Output the (X, Y) coordinate of the center of the cell containing the given text.  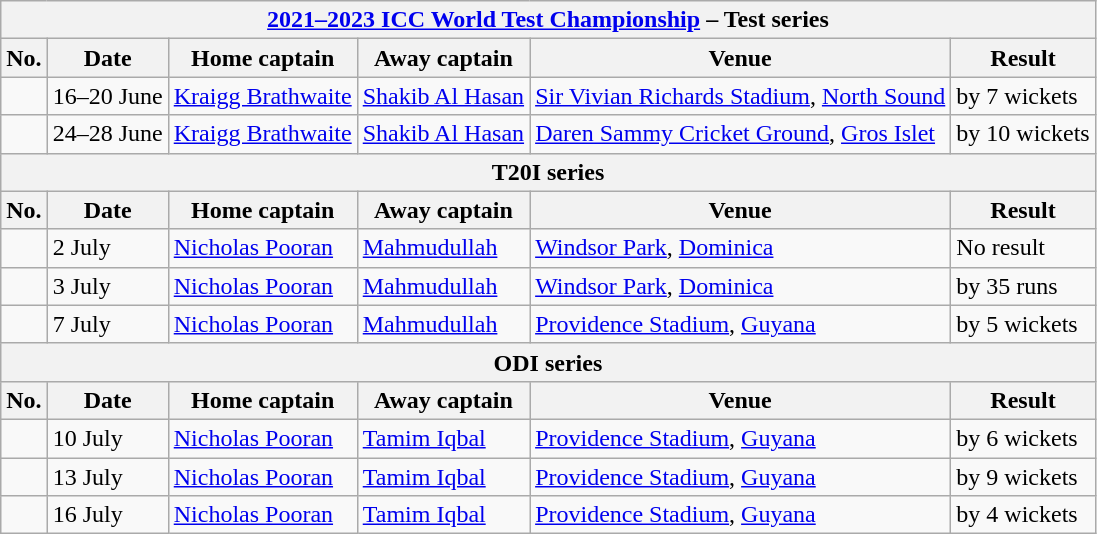
by 5 wickets (1023, 324)
No result (1023, 248)
by 9 wickets (1023, 477)
10 July (108, 438)
by 35 runs (1023, 286)
by 6 wickets (1023, 438)
2021–2023 ICC World Test Championship – Test series (548, 20)
2 July (108, 248)
3 July (108, 286)
Sir Vivian Richards Stadium, North Sound (740, 96)
by 4 wickets (1023, 515)
13 July (108, 477)
ODI series (548, 362)
24–28 June (108, 134)
16 July (108, 515)
T20I series (548, 172)
16–20 June (108, 96)
Daren Sammy Cricket Ground, Gros Islet (740, 134)
by 7 wickets (1023, 96)
by 10 wickets (1023, 134)
7 July (108, 324)
